Identify which cell holds the provided text, then report its (X, Y) central coordinate. 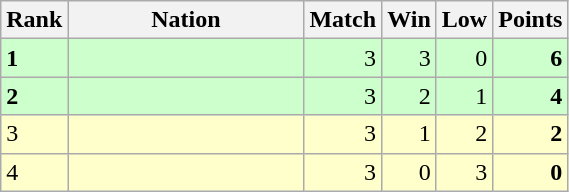
Match (343, 20)
Low (464, 20)
Points (530, 20)
Win (410, 20)
Rank (34, 20)
6 (530, 58)
Nation (186, 20)
